For the text-containing cell, return its midpoint in (X, Y) coordinate format. 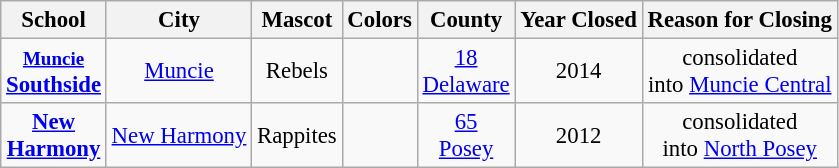
County (466, 20)
2012 (578, 136)
2014 (578, 72)
MuncieSouthside (54, 72)
New Harmony (178, 136)
Reason for Closing (740, 20)
65Posey (466, 136)
consolidatedinto North Posey (740, 136)
Rappites (297, 136)
School (54, 20)
Rebels (297, 72)
Year Closed (578, 20)
18Delaware (466, 72)
City (178, 20)
Colors (380, 20)
consolidatedinto Muncie Central (740, 72)
Muncie (178, 72)
NewHarmony (54, 136)
Mascot (297, 20)
